Extract the [X, Y] coordinate from the center of the cell holding the provided text.  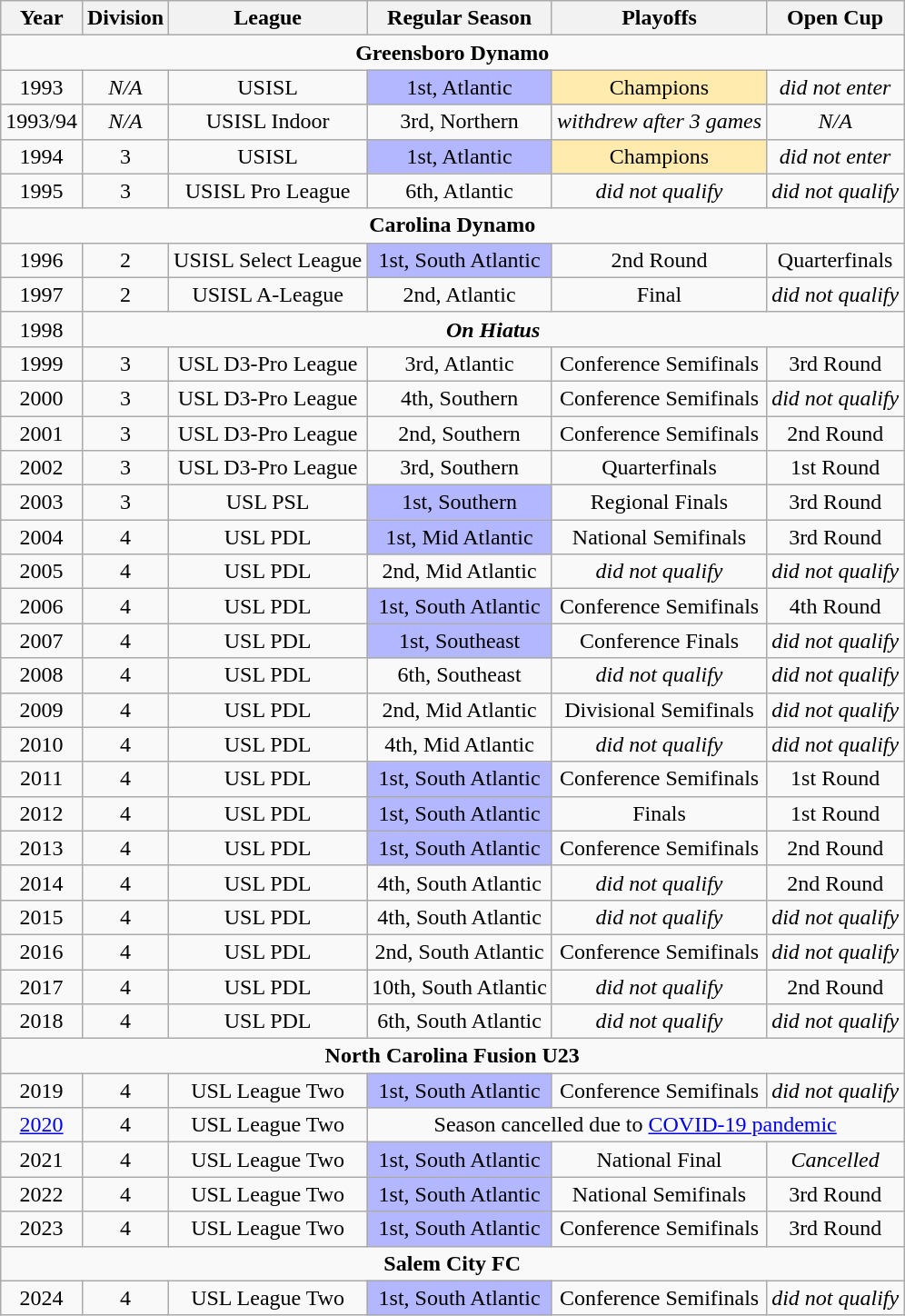
2012 [42, 813]
4th, Southern [460, 398]
League [268, 18]
2023 [42, 1229]
2024 [42, 1298]
Conference Finals [659, 641]
Division [125, 18]
USISL A-League [268, 294]
Greensboro Dynamo [452, 53]
2001 [42, 434]
2009 [42, 710]
1993/94 [42, 122]
2008 [42, 675]
1999 [42, 364]
6th, Southeast [460, 675]
2018 [42, 1022]
USISL Select League [268, 260]
North Carolina Fusion U23 [452, 1056]
2022 [42, 1194]
2000 [42, 398]
2019 [42, 1091]
USISL Indoor [268, 122]
Finals [659, 813]
2006 [42, 606]
2007 [42, 641]
6th, Atlantic [460, 191]
1993 [42, 87]
National Final [659, 1160]
3rd, Southern [460, 468]
3rd, Northern [460, 122]
10th, South Atlantic [460, 986]
USISL Pro League [268, 191]
1st, Southern [460, 503]
2nd, Southern [460, 434]
2005 [42, 572]
1st, Southeast [460, 641]
withdrew after 3 games [659, 122]
2nd, Atlantic [460, 294]
2010 [42, 744]
2017 [42, 986]
2014 [42, 882]
USL PSL [268, 503]
Divisional Semifinals [659, 710]
2016 [42, 952]
2021 [42, 1160]
2002 [42, 468]
Salem City FC [452, 1263]
1998 [42, 329]
6th, South Atlantic [460, 1022]
Final [659, 294]
2004 [42, 537]
Carolina Dynamo [452, 225]
Regular Season [460, 18]
Regional Finals [659, 503]
3rd, Atlantic [460, 364]
2003 [42, 503]
Playoffs [659, 18]
2013 [42, 848]
1994 [42, 156]
1996 [42, 260]
4th, Mid Atlantic [460, 744]
Season cancelled due to COVID-19 pandemic [636, 1125]
1997 [42, 294]
2nd, South Atlantic [460, 952]
Year [42, 18]
Open Cup [836, 18]
1st, Mid Atlantic [460, 537]
On Hiatus [492, 329]
2015 [42, 917]
4th Round [836, 606]
2020 [42, 1125]
2011 [42, 779]
1995 [42, 191]
Cancelled [836, 1160]
